Scan for the cell matching the given text and deliver its (X, Y) coordinate at center. 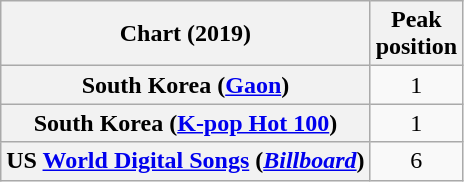
South Korea (Gaon) (186, 85)
6 (416, 161)
South Korea (K-pop Hot 100) (186, 123)
US World Digital Songs (Billboard) (186, 161)
Chart (2019) (186, 34)
Peakposition (416, 34)
